Extract the (x, y) coordinate from the center of the cell holding the provided text.  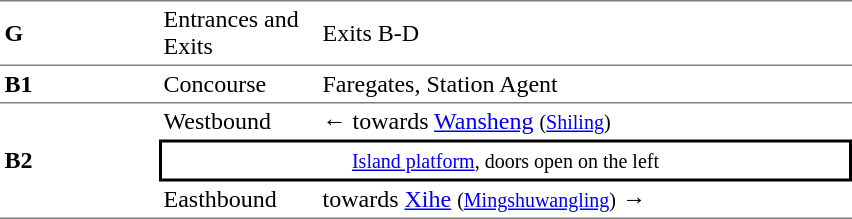
← towards Wansheng (Shiling) (585, 122)
Concourse (238, 85)
Westbound (238, 122)
G (80, 33)
Entrances and Exits (238, 33)
B1 (80, 85)
Faregates, Station Agent (585, 85)
Island platform, doors open on the left (506, 161)
Exits B-D (585, 33)
